Extract the (x, y) coordinate from the center of the cell holding the provided text.  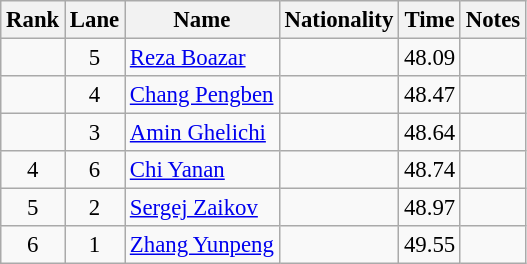
Sergej Zaikov (202, 208)
Amin Ghelichi (202, 133)
Zhang Yunpeng (202, 245)
48.97 (430, 208)
Notes (492, 20)
1 (95, 245)
Reza Boazar (202, 58)
3 (95, 133)
Time (430, 20)
48.64 (430, 133)
Rank (33, 20)
48.09 (430, 58)
Chi Yanan (202, 170)
48.74 (430, 170)
48.47 (430, 95)
Chang Pengben (202, 95)
Name (202, 20)
49.55 (430, 245)
2 (95, 208)
Nationality (338, 20)
Lane (95, 20)
